Pinpoint the cell where the given text exists, returning its [x, y] midpoint coordinate. 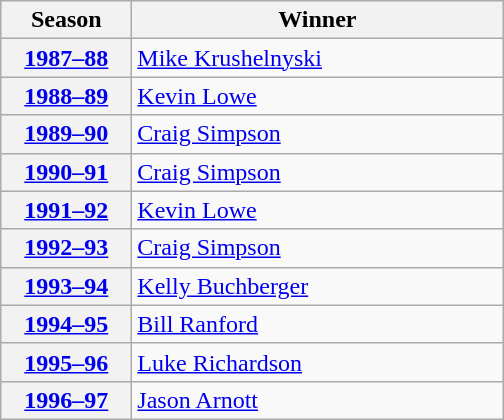
Winner [318, 20]
1995–96 [66, 362]
Season [66, 20]
1988–89 [66, 96]
Mike Krushelnyski [318, 58]
Jason Arnott [318, 400]
1987–88 [66, 58]
1991–92 [66, 210]
1996–97 [66, 400]
1990–91 [66, 172]
Bill Ranford [318, 324]
1994–95 [66, 324]
1989–90 [66, 134]
Kelly Buchberger [318, 286]
Luke Richardson [318, 362]
1992–93 [66, 248]
1993–94 [66, 286]
